Return the [X, Y] coordinate for the center point of the cell that contains the specified text.  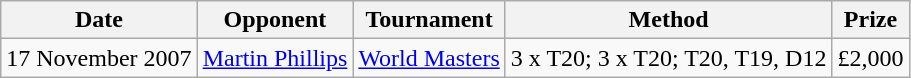
Tournament [429, 20]
£2,000 [870, 58]
Date [99, 20]
Opponent [275, 20]
World Masters [429, 58]
Method [668, 20]
Martin Phillips [275, 58]
17 November 2007 [99, 58]
3 x T20; 3 x T20; T20, T19, D12 [668, 58]
Prize [870, 20]
